Provide the [x, y] coordinate of the cell's center where the given text is located.  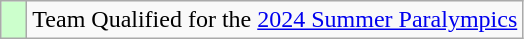
Team Qualified for the 2024 Summer Paralympics [275, 20]
